Detect which cell encompasses the target text, then output its [x, y] center coordinate. 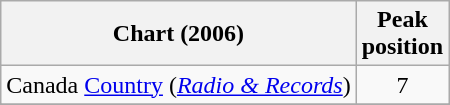
Peakposition [402, 34]
7 [402, 85]
Chart (2006) [178, 34]
Canada Country (Radio & Records) [178, 85]
